From the cell containing the given text, extract its center point as (x, y) coordinate. 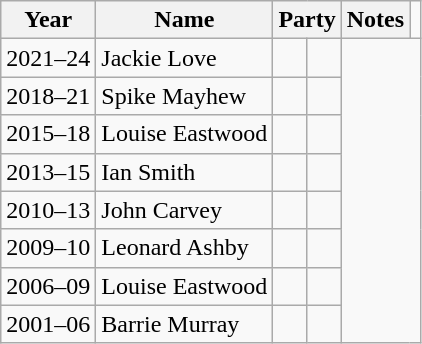
2015–18 (48, 134)
Barrie Murray (184, 324)
Party (307, 20)
2010–13 (48, 210)
Notes (375, 20)
Spike Mayhew (184, 96)
2009–10 (48, 248)
Name (184, 20)
Ian Smith (184, 172)
2006–09 (48, 286)
John Carvey (184, 210)
2001–06 (48, 324)
Leonard Ashby (184, 248)
2021–24 (48, 58)
2018–21 (48, 96)
2013–15 (48, 172)
Jackie Love (184, 58)
Year (48, 20)
